Determine the [X, Y] coordinate at the center of the cell enclosing the given text.  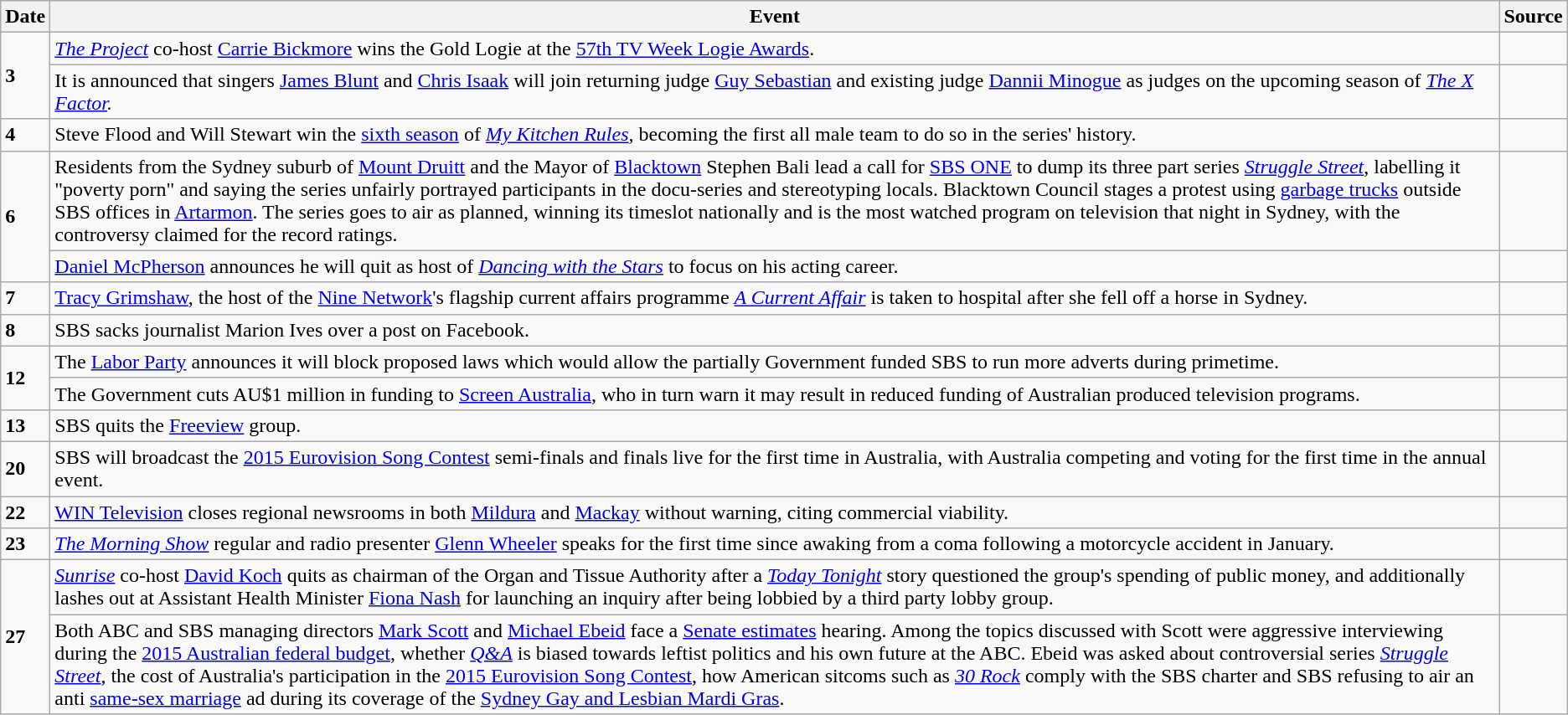
Date [25, 17]
Source [1533, 17]
4 [25, 135]
7 [25, 298]
13 [25, 425]
6 [25, 216]
Event [775, 17]
12 [25, 378]
WIN Television closes regional newsrooms in both Mildura and Mackay without warning, citing commercial viability. [775, 512]
The Project co-host Carrie Bickmore wins the Gold Logie at the 57th TV Week Logie Awards. [775, 49]
Steve Flood and Will Stewart win the sixth season of My Kitchen Rules, becoming the first all male team to do so in the series' history. [775, 135]
27 [25, 637]
22 [25, 512]
SBS quits the Freeview group. [775, 425]
Daniel McPherson announces he will quit as host of Dancing with the Stars to focus on his acting career. [775, 266]
The Labor Party announces it will block proposed laws which would allow the partially Government funded SBS to run more adverts during primetime. [775, 362]
20 [25, 469]
23 [25, 544]
8 [25, 330]
SBS sacks journalist Marion Ives over a post on Facebook. [775, 330]
3 [25, 75]
